Pinpoint the cell where the given text exists, returning its [X, Y] midpoint coordinate. 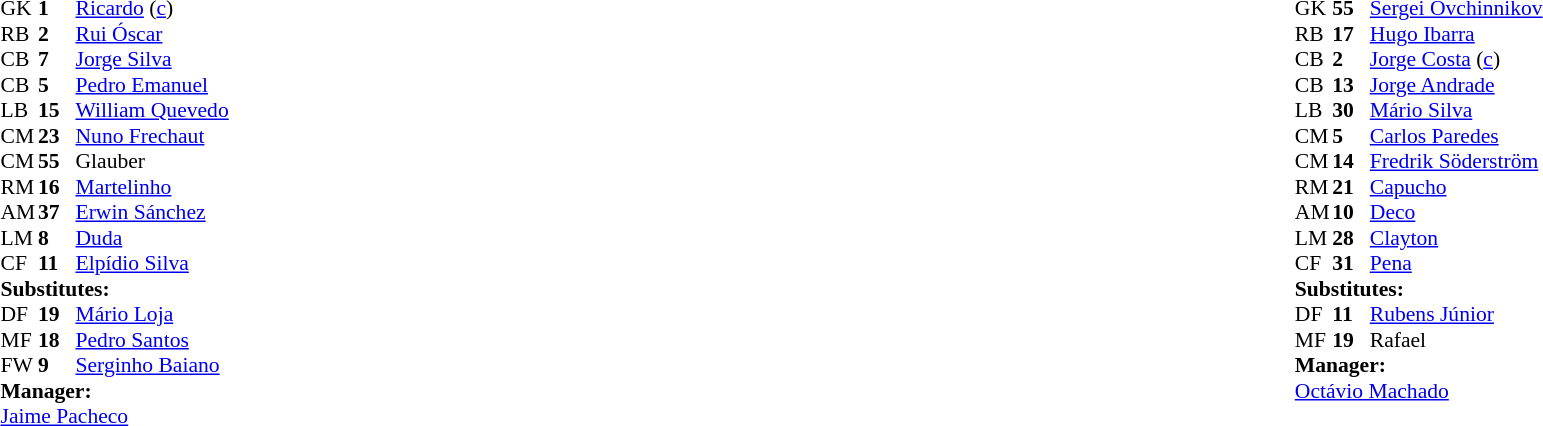
Octávio Machado [1419, 391]
Mário Silva [1456, 111]
15 [57, 111]
23 [57, 136]
16 [57, 187]
7 [57, 59]
Elpídio Silva [152, 263]
Mário Loja [152, 315]
Glauber [152, 161]
Hugo Ibarra [1456, 34]
Pedro Emanuel [152, 85]
55 [57, 161]
37 [57, 213]
Erwin Sánchez [152, 213]
Capucho [1456, 187]
Martelinho [152, 187]
10 [1351, 213]
Pena [1456, 263]
Jorge Andrade [1456, 85]
Serginho Baiano [152, 365]
Duda [152, 238]
Carlos Paredes [1456, 136]
18 [57, 340]
Jorge Costa (c) [1456, 59]
13 [1351, 85]
Jorge Silva [152, 59]
William Quevedo [152, 111]
21 [1351, 187]
17 [1351, 34]
Nuno Frechaut [152, 136]
Clayton [1456, 238]
Fredrik Söderström [1456, 161]
FW [19, 365]
30 [1351, 111]
Rubens Júnior [1456, 315]
Deco [1456, 213]
Rafael [1456, 340]
28 [1351, 238]
8 [57, 238]
9 [57, 365]
31 [1351, 263]
Rui Óscar [152, 34]
14 [1351, 161]
Pedro Santos [152, 340]
